Capture the cell that displays the provided text and extract its (X, Y) central coordinate. 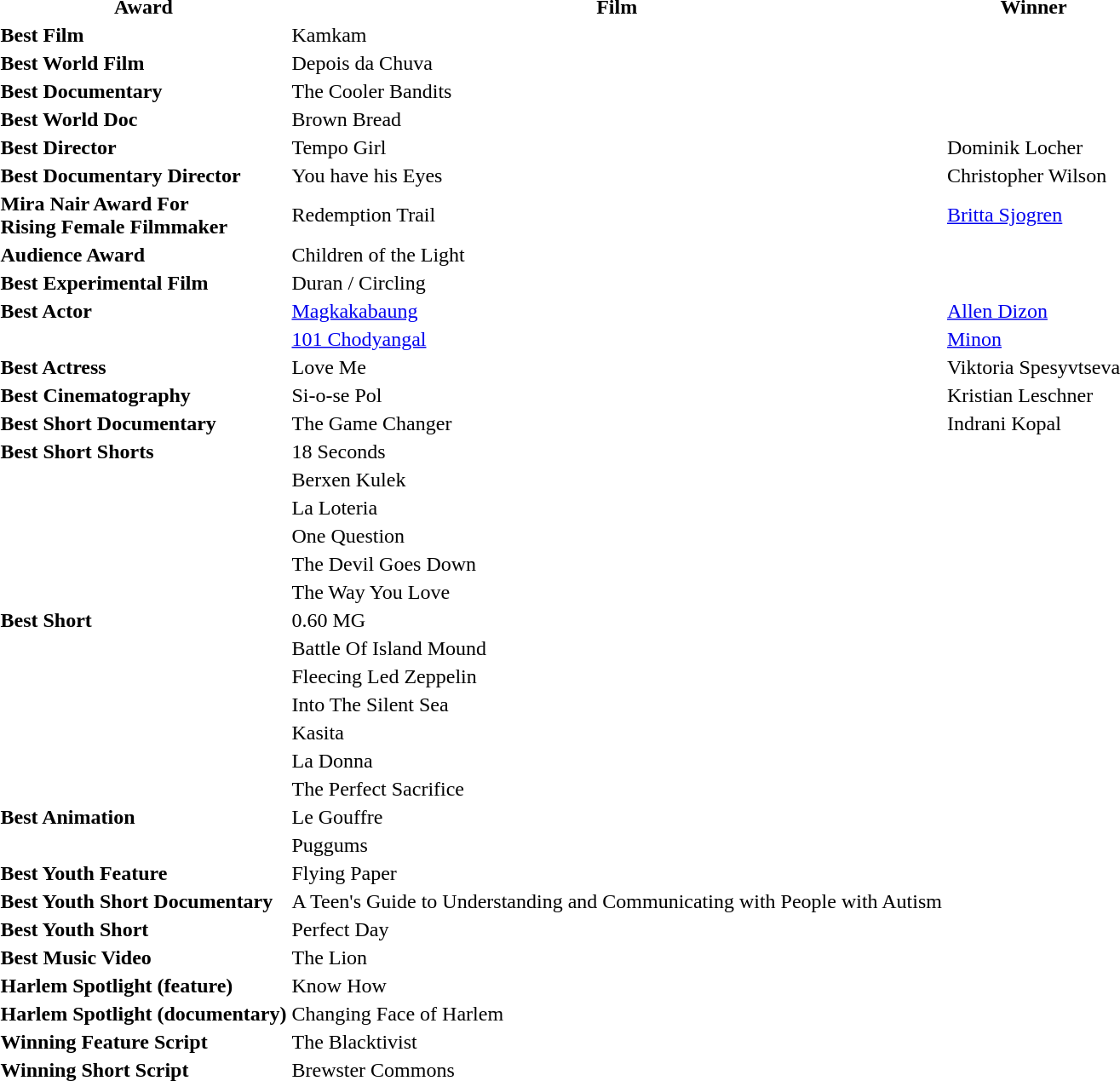
Duran / Circling (617, 283)
Magkakabaung (617, 311)
The Game Changer (617, 423)
Si-o-se Pol (617, 395)
Know How (617, 986)
The Devil Goes Down (617, 564)
Perfect Day (617, 929)
Changing Face of Harlem (617, 1014)
Depois da Chuva (617, 63)
Children of the Light (617, 255)
One Question (617, 536)
Le Gouffre (617, 817)
Tempo Girl (617, 147)
101 Chodyangal (617, 339)
Kasita (617, 733)
The Way You Love (617, 592)
Flying Paper (617, 873)
La Loteria (617, 508)
Berxen Kulek (617, 480)
Fleecing Led Zeppelin (617, 676)
Love Me (617, 367)
Into The Silent Sea (617, 704)
Puggums (617, 845)
The Perfect Sacrifice (617, 789)
Kamkam (617, 35)
Brown Bread (617, 119)
The Blacktivist (617, 1042)
La Donna (617, 761)
The Cooler Bandits (617, 91)
Redemption Trail (617, 215)
You have his Eyes (617, 175)
18 Seconds (617, 451)
0.60 MG (617, 620)
Battle Of Island Mound (617, 648)
A Teen's Guide to Understanding and Communicating with People with Autism (617, 901)
The Lion (617, 957)
